Capture the cell that displays the provided text and extract its [x, y] central coordinate. 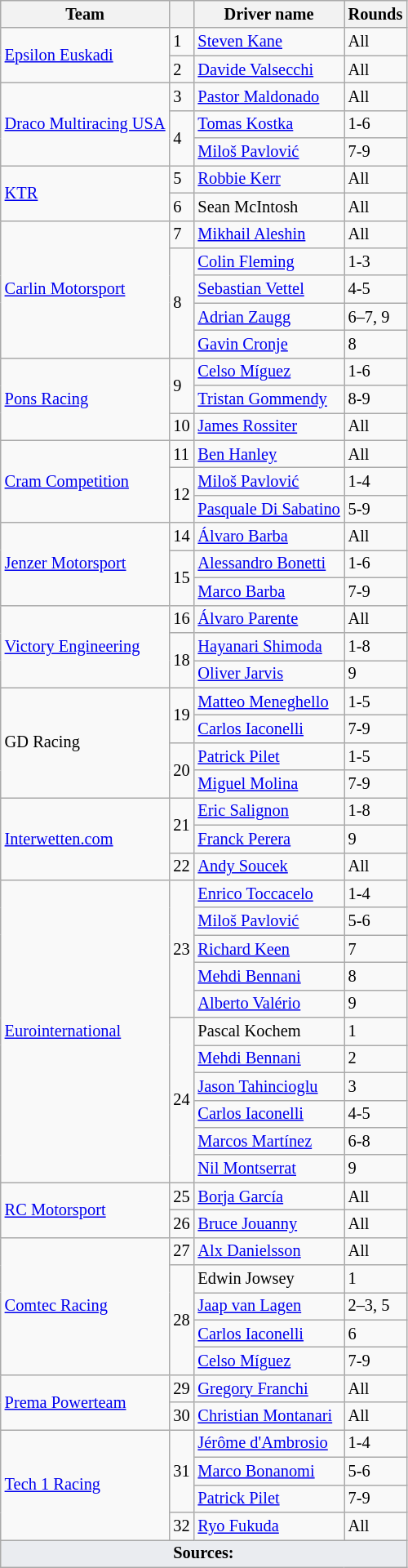
Jérôme d'Ambrosio [269, 1443]
8-9 [375, 399]
Sean McIntosh [269, 207]
Oliver Jarvis [269, 674]
Comtec Racing [85, 1306]
Marcos Martínez [269, 1141]
4 [181, 137]
6-8 [375, 1141]
Andy Soucek [269, 866]
30 [181, 1416]
Alessandro Bonetti [269, 563]
Franck Perera [269, 839]
Gavin Cronje [269, 344]
RC Motorsport [85, 1210]
1-3 [375, 261]
15 [181, 577]
5 [181, 179]
Davide Valsecchi [269, 69]
Jason Tahincioglu [269, 1086]
KTR [85, 193]
GD Racing [85, 743]
Sebastian Vettel [269, 289]
Victory Engineering [85, 647]
32 [181, 1526]
Matteo Meneghello [269, 702]
Pascal Kochem [269, 1031]
Sources: [204, 1553]
16 [181, 619]
19 [181, 715]
24 [181, 1100]
Álvaro Parente [269, 619]
Alx Danielsson [269, 1251]
Team [85, 14]
Cram Competition [85, 482]
Miguel Molina [269, 784]
Ryo Fukuda [269, 1526]
Bruce Jouanny [269, 1223]
18 [181, 660]
31 [181, 1470]
20 [181, 769]
10 [181, 426]
Christian Montanari [269, 1416]
Pons Racing [85, 399]
11 [181, 454]
Adrian Zaugg [269, 317]
Richard Keen [269, 949]
Carlin Motorsport [85, 289]
23 [181, 948]
Colin Fleming [269, 261]
Interwetten.com [85, 838]
Tristan Gommendy [269, 399]
Tomas Kostka [269, 124]
Enrico Toccacelo [269, 893]
27 [181, 1251]
Alberto Valério [269, 1004]
Ben Hanley [269, 454]
25 [181, 1196]
Nil Montserrat [269, 1169]
Steven Kane [269, 42]
Epsilon Euskadi [85, 56]
Marco Bonanomi [269, 1471]
Hayanari Shimoda [269, 646]
Pastor Maldonado [269, 96]
22 [181, 866]
14 [181, 537]
5-9 [375, 509]
Pasquale Di Sabatino [269, 509]
Jenzer Motorsport [85, 563]
Prema Powerteam [85, 1401]
James Rossiter [269, 426]
29 [181, 1388]
Rounds [375, 14]
2–3, 5 [375, 1306]
Driver name [269, 14]
Mikhail Aleshin [269, 234]
Draco Multiracing USA [85, 124]
Robbie Kerr [269, 179]
Gregory Franchi [269, 1388]
Tech 1 Racing [85, 1485]
12 [181, 495]
Eric Salignon [269, 811]
Jaap van Lagen [269, 1306]
Borja García [269, 1196]
Eurointernational [85, 1031]
21 [181, 825]
28 [181, 1320]
26 [181, 1223]
Álvaro Barba [269, 537]
Edwin Jowsey [269, 1279]
Marco Barba [269, 591]
6–7, 9 [375, 317]
